Identify which cell holds the provided text, then report its [x, y] central coordinate. 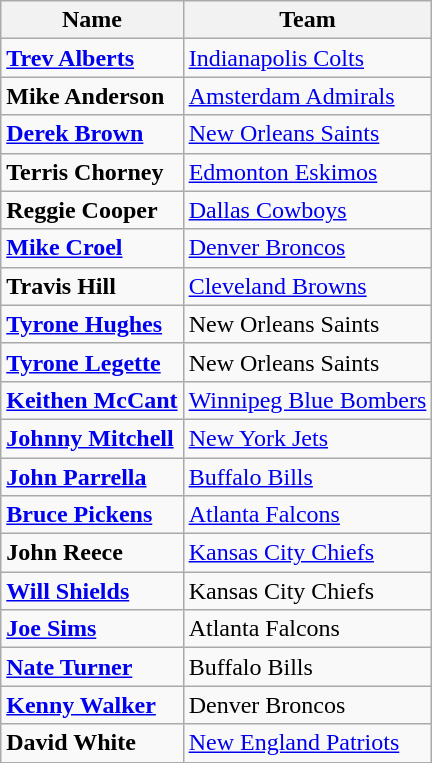
John Parrella [92, 477]
Johnny Mitchell [92, 438]
Keithen McCant [92, 400]
Tyrone Legette [92, 362]
New England Patriots [308, 743]
John Reece [92, 553]
Edmonton Eskimos [308, 172]
Winnipeg Blue Bombers [308, 400]
Nate Turner [92, 667]
Trev Alberts [92, 58]
Name [92, 20]
Derek Brown [92, 134]
Team [308, 20]
Cleveland Browns [308, 286]
Kenny Walker [92, 705]
Amsterdam Admirals [308, 96]
Dallas Cowboys [308, 210]
Bruce Pickens [92, 515]
Travis Hill [92, 286]
New York Jets [308, 438]
Joe Sims [92, 629]
Will Shields [92, 591]
Mike Anderson [92, 96]
Tyrone Hughes [92, 324]
Mike Croel [92, 248]
Indianapolis Colts [308, 58]
David White [92, 743]
Reggie Cooper [92, 210]
Terris Chorney [92, 172]
